Output the (X, Y) coordinate of the center of the cell containing the given text.  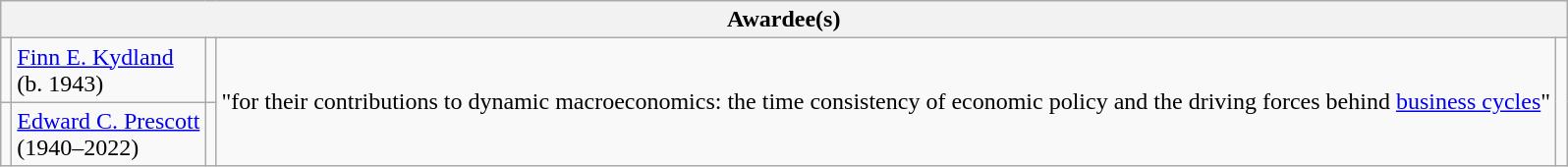
Finn E. Kydland(b. 1943) (108, 71)
Awardee(s) (784, 20)
Edward C. Prescott(1940–2022) (108, 134)
"for their contributions to dynamic macroeconomics: the time consistency of economic policy and the driving forces behind business cycles" (886, 102)
